Detect which cell encompasses the target text, then output its (x, y) center coordinate. 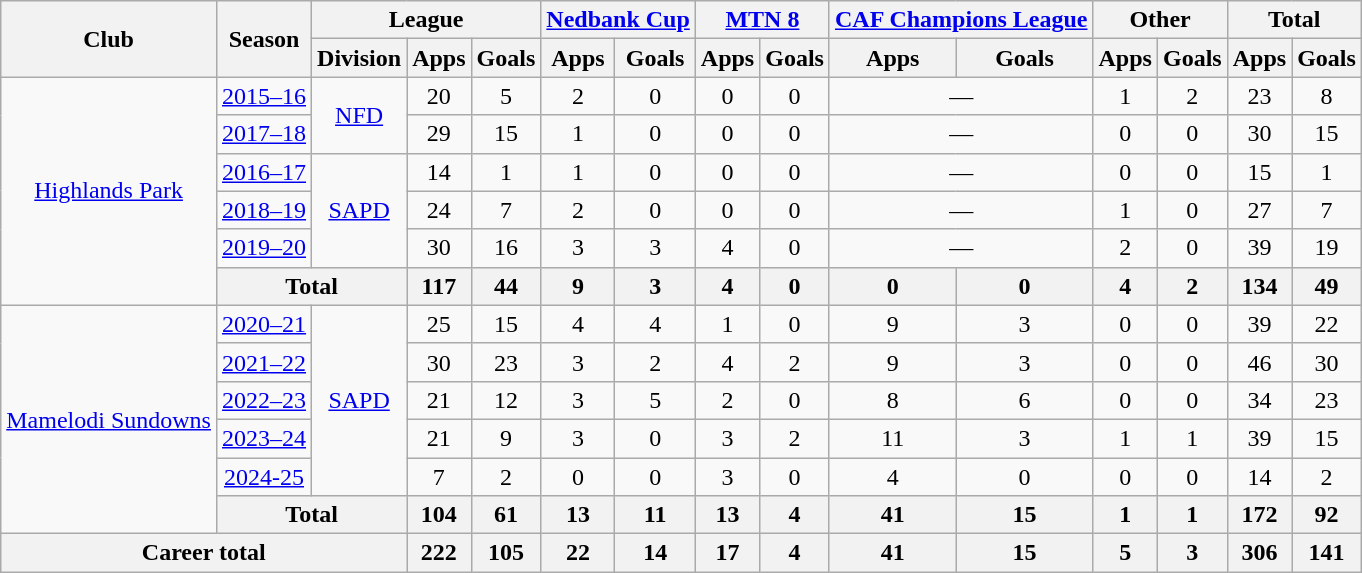
46 (1259, 362)
League (426, 20)
172 (1259, 515)
Nedbank Cup (618, 20)
2020–21 (264, 324)
2017–18 (264, 134)
2024-25 (264, 477)
2023–24 (264, 438)
Career total (204, 553)
Club (109, 39)
16 (506, 248)
105 (506, 553)
29 (439, 134)
Highlands Park (109, 191)
19 (1327, 248)
2018–19 (264, 210)
MTN 8 (762, 20)
141 (1327, 553)
49 (1327, 286)
2015–16 (264, 96)
2021–22 (264, 362)
Mamelodi Sundowns (109, 419)
117 (439, 286)
25 (439, 324)
44 (506, 286)
Other (1160, 20)
2016–17 (264, 172)
104 (439, 515)
NFD (360, 115)
92 (1327, 515)
2019–20 (264, 248)
27 (1259, 210)
222 (439, 553)
34 (1259, 400)
2022–23 (264, 400)
61 (506, 515)
Season (264, 39)
Division (360, 58)
24 (439, 210)
306 (1259, 553)
CAF Champions League (961, 20)
6 (1024, 400)
134 (1259, 286)
20 (439, 96)
17 (727, 553)
12 (506, 400)
